For the text-containing cell, return its midpoint in [x, y] coordinate format. 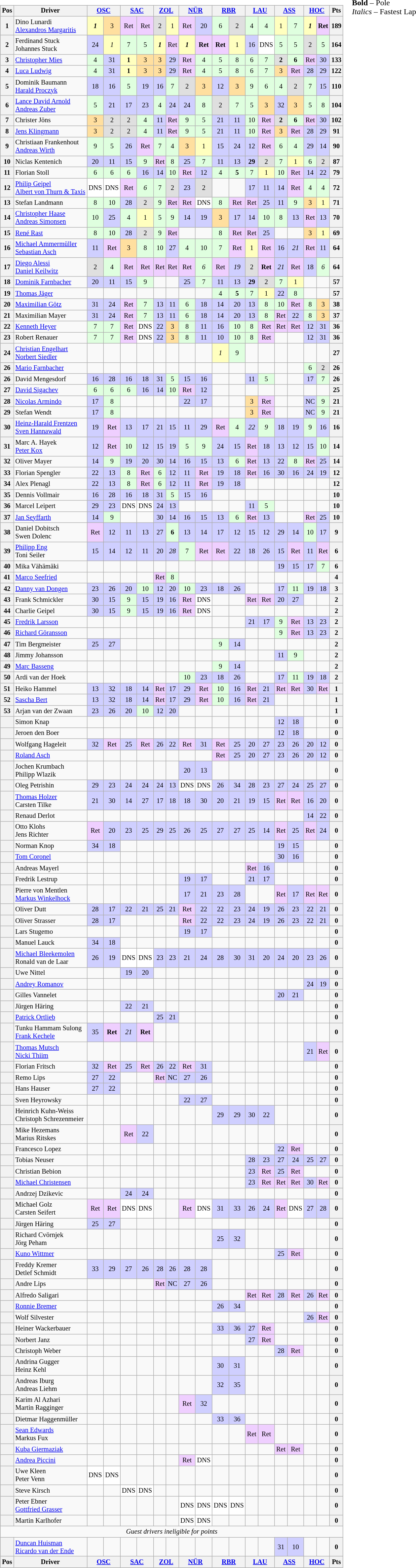
David Sigachev [50, 390]
Manuel Lauck [50, 943]
Maximilian Götz [50, 305]
50 [7, 677]
47 [7, 644]
Luca Ludwig [50, 71]
Florian Spengler [50, 473]
Danny van Dongen [50, 589]
189 [336, 26]
164 [336, 45]
Marc A. Hayek Peter Kox [50, 447]
Mika Vähämäki [50, 566]
102 [336, 120]
Daniel Dobitsch Swen Dolenc [50, 532]
Christer Jöns [50, 120]
Andreas Mayerl [50, 868]
Andrzej Dzikevic [50, 1194]
69 [336, 233]
Christoph Weber [50, 1351]
45 [7, 622]
Heinz-Harald Frentzen Sven Hannawald [50, 427]
Wolf Silvester [50, 1318]
Maximilian Mayer [50, 315]
Andrina Gugger Heinz Kehl [50, 1366]
Robert Renauer [50, 338]
Oleg Petrishin [50, 785]
Stefan Landmann [50, 203]
Heiner Wackerbauer [50, 1329]
Alex Plenagl [50, 484]
87 [336, 162]
Renaud Derlot [50, 816]
Thomas Mutsch Nicki Thiim [50, 1051]
Norbert Janz [50, 1340]
42 [7, 589]
Dominik Farnbacher [50, 282]
48 [7, 655]
Florian Fritsch [50, 1067]
Tobias Neuser [50, 1160]
Michael Christensen [50, 1183]
Guest drivers ineligible for points [172, 1532]
Christiaan Frankenhout Andreas Wirth [50, 147]
Karim Al Azhari Martin Ragginger [50, 1404]
Jimmy Johansson [50, 655]
René Rast [50, 233]
Steve Kirsch [50, 1490]
49 [7, 667]
Thomas Holzer Carsten Tilke [50, 801]
39 [7, 551]
Charlie Geipel [50, 611]
Niclas Kentenich [50, 162]
Norman Knop [50, 846]
70 [336, 218]
Thomas Jäger [50, 293]
104 [336, 105]
Hans Hauser [50, 1089]
Heiko Hammel [50, 689]
Sean Edwards Markus Fux [50, 1434]
Mario Farnbacher [50, 368]
Jan Seyffarth [50, 517]
90 [336, 147]
Fredrik Larsson [50, 622]
David Mengesdorf [50, 379]
52 [7, 700]
Alfredo Saligari [50, 1295]
Marco Seefried [50, 578]
Ardi van der Hoek [50, 677]
Jeroen den Boer [50, 733]
Ferdinand Stuck Johannes Stuck [50, 45]
Roland Asch [50, 755]
133 [336, 60]
Philipp Eng Toni Seiler [50, 551]
Remo Lips [50, 1078]
Heinrich Kuhn-Weiss Christoph Schrezenmeier [50, 1115]
Jens Klingmann [50, 131]
Sven Heyrowsky [50, 1100]
Peter Ebner Gottfried Grasser [50, 1506]
46 [7, 633]
Michael Bleekemolen Ronald van de Laar [50, 958]
Dietmar Haggenmüller [50, 1419]
Stefan Wendt [50, 413]
Arjan van der Zwaan [50, 711]
Sascha Bert [50, 700]
40 [7, 566]
Lance David Arnold Andreas Zuber [50, 105]
Oliver Strasser [50, 921]
Dominik Baumann Harald Proczyk [50, 86]
122 [336, 71]
Jochen Krumbach Philipp Wlazik [50, 771]
Dennis Vollmair [50, 495]
Diego Alessi Daniel Keilwitz [50, 267]
Oliver Mayer [50, 462]
41 [7, 578]
43 [7, 600]
Uwe Kleen Peter Venn [50, 1476]
Christian Engelhart Norbert Siedler [50, 353]
Tom Coronel [50, 857]
Philip Geipel Albert von Thurn & Taxis [50, 188]
Christian Bebion [50, 1171]
Ronnie Bremer [50, 1306]
Dino Lunardi Alexandros Margaritis [50, 26]
Andrey Romanov [50, 984]
Pierre von Mentlen Markus Winkelhock [50, 894]
Michael Ammermüller Sebastian Asch [50, 248]
Martin Karlhofer [50, 1521]
Nicolas Armindo [50, 401]
Richard Cvörnjek Jörg Peham [50, 1239]
Uwe Nittel [50, 973]
53 [7, 711]
Gilles Vannelet [50, 995]
Duncan Huisman Ricardo van der Ende [50, 1547]
91 [336, 131]
Florian Stoll [50, 173]
Richard Göransson [50, 633]
72 [336, 188]
Marcel Leipert [50, 506]
Mike Hezemans Marius Ritskes [50, 1134]
Fredrik Lestrup [50, 879]
Simon Knap [50, 722]
Andreas Iburg Andreas Liehm [50, 1385]
Francesco Lopez [50, 1149]
71 [336, 203]
Tunku Hammam Sulong Frank Kechele [50, 1033]
Kenneth Heyer [50, 327]
Oliver Dutt [50, 909]
44 [7, 611]
Kuno Wittmer [50, 1254]
51 [7, 689]
Michael Golz Carsten Seifert [50, 1209]
Otto Klohs Jens Richter [50, 831]
Christopher Haase Andreas Simonsen [50, 218]
Tim Bergmeister [50, 644]
Christopher Mies [50, 60]
Patrick Ortlieb [50, 1017]
Freddy Kremer Detlef Schmidt [50, 1269]
Lars Stugemo [50, 932]
Andrea Piccini [50, 1460]
79 [336, 173]
Kuba Giermaziak [50, 1449]
Wolfgang Hageleit [50, 744]
Frank Schmickler [50, 600]
Marc Basseng [50, 667]
Andre Lips [50, 1284]
110 [336, 86]
